Find where the given text appears and provide that cell's center as (x, y) coordinate. 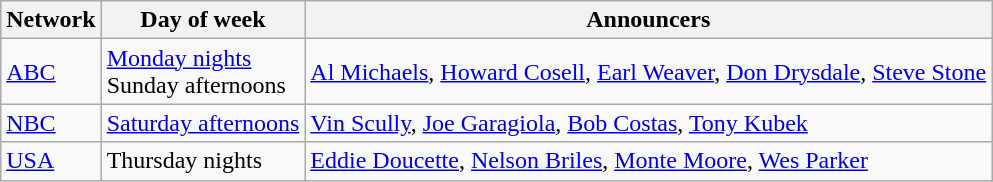
USA (51, 161)
Announcers (648, 20)
Thursday nights (203, 161)
NBC (51, 123)
Monday nightsSunday afternoons (203, 72)
Saturday afternoons (203, 123)
Eddie Doucette, Nelson Briles, Monte Moore, Wes Parker (648, 161)
ABC (51, 72)
Vin Scully, Joe Garagiola, Bob Costas, Tony Kubek (648, 123)
Day of week (203, 20)
Al Michaels, Howard Cosell, Earl Weaver, Don Drysdale, Steve Stone (648, 72)
Network (51, 20)
